Locate the cell with the specified text and output its (x, y) center coordinate. 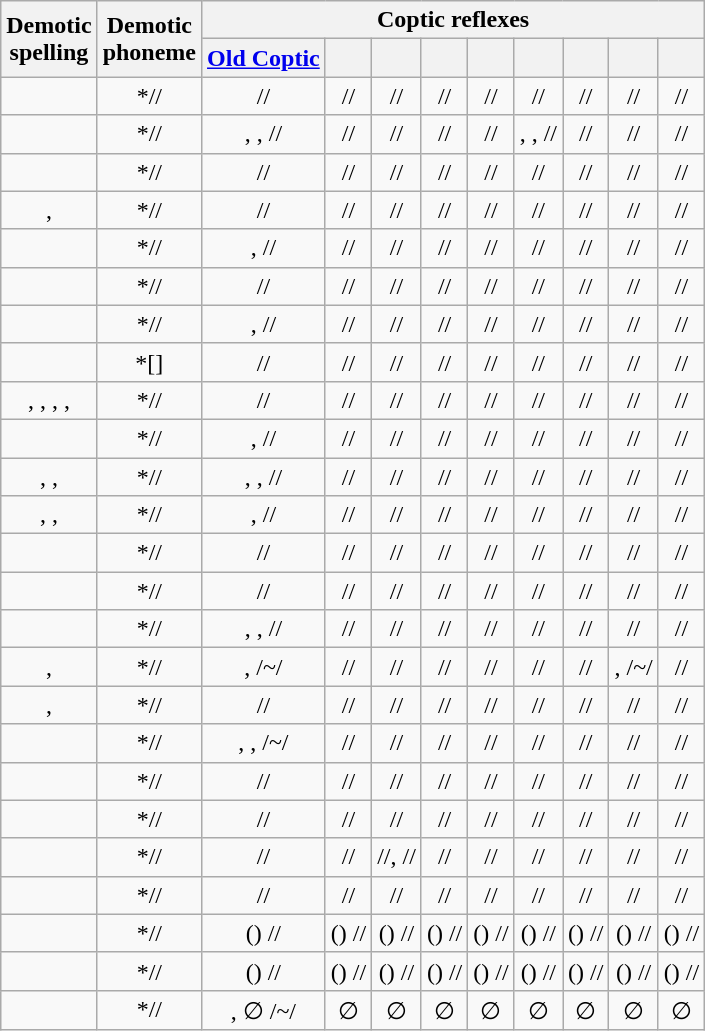
Demoticphoneme (149, 39)
Coptic reflexes (454, 20)
Demoticspelling (49, 39)
, ∅ /~/ (264, 1010)
//, // (397, 857)
Old Coptic (264, 58)
, , , , (49, 400)
*[] (149, 362)
, , /~/ (264, 743)
